Scan for the cell matching the given text and deliver its [X, Y] coordinate at center. 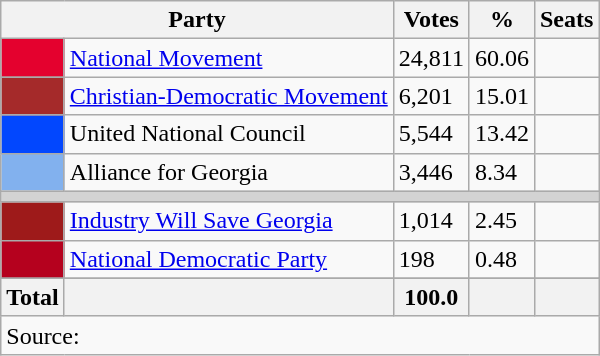
National Movement [228, 58]
8.34 [502, 172]
Industry Will Save Georgia [228, 221]
0.48 [502, 259]
5,544 [431, 134]
Christian-Democratic Movement [228, 96]
United National Council [228, 134]
13.42 [502, 134]
Alliance for Georgia [228, 172]
100.0 [431, 297]
2.45 [502, 221]
Source: [300, 335]
198 [431, 259]
Party [198, 20]
Seats [566, 20]
Votes [431, 20]
15.01 [502, 96]
1,014 [431, 221]
60.06 [502, 58]
24,811 [431, 58]
Total [33, 297]
National Democratic Party [228, 259]
% [502, 20]
6,201 [431, 96]
3,446 [431, 172]
